Determine the [x, y] coordinate at the center of the cell enclosing the given text.  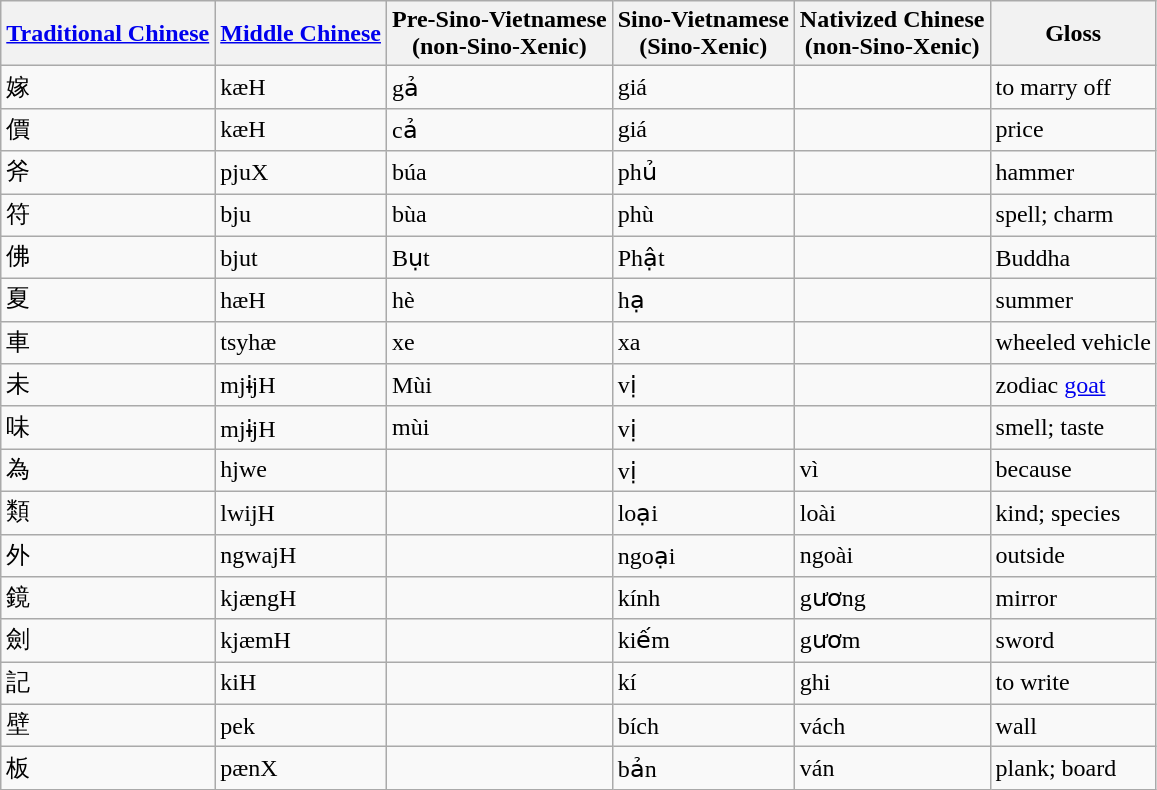
味 [108, 428]
kiếm [703, 640]
斧 [108, 172]
plank; board [1073, 768]
kính [703, 598]
Phật [703, 258]
kjængH [301, 598]
為 [108, 470]
loài [892, 512]
ngoài [892, 556]
Pre-Sino-Vietnamese(non-Sino-Xenic) [499, 34]
hammer [1073, 172]
hjwe [301, 470]
Bụt [499, 258]
佛 [108, 258]
smell; taste [1073, 428]
vì [892, 470]
price [1073, 130]
Middle Chinese [301, 34]
gương [892, 598]
hæH [301, 300]
類 [108, 512]
bản [703, 768]
壁 [108, 726]
鏡 [108, 598]
pænX [301, 768]
Sino-Vietnamese(Sino-Xenic) [703, 34]
車 [108, 342]
ngoại [703, 556]
pjuX [301, 172]
spell; charm [1073, 216]
hè [499, 300]
wall [1073, 726]
Mùi [499, 386]
ván [892, 768]
板 [108, 768]
zodiac goat [1073, 386]
劍 [108, 640]
summer [1073, 300]
符 [108, 216]
嫁 [108, 88]
sword [1073, 640]
bích [703, 726]
gả [499, 88]
lwijH [301, 512]
ngwajH [301, 556]
phù [703, 216]
gươm [892, 640]
未 [108, 386]
vách [892, 726]
to marry off [1073, 88]
tsyhæ [301, 342]
wheeled vehicle [1073, 342]
phủ [703, 172]
價 [108, 130]
kí [703, 684]
Nativized Chinese(non-Sino-Xenic) [892, 34]
夏 [108, 300]
xe [499, 342]
bju [301, 216]
mùi [499, 428]
búa [499, 172]
bjut [301, 258]
because [1073, 470]
kind; species [1073, 512]
to write [1073, 684]
kjæmH [301, 640]
外 [108, 556]
mirror [1073, 598]
kiH [301, 684]
loại [703, 512]
Buddha [1073, 258]
Traditional Chinese [108, 34]
記 [108, 684]
hạ [703, 300]
bùa [499, 216]
pek [301, 726]
xa [703, 342]
outside [1073, 556]
Gloss [1073, 34]
cả [499, 130]
ghi [892, 684]
